Determine the [x, y] coordinate at the center of the cell enclosing the given text.  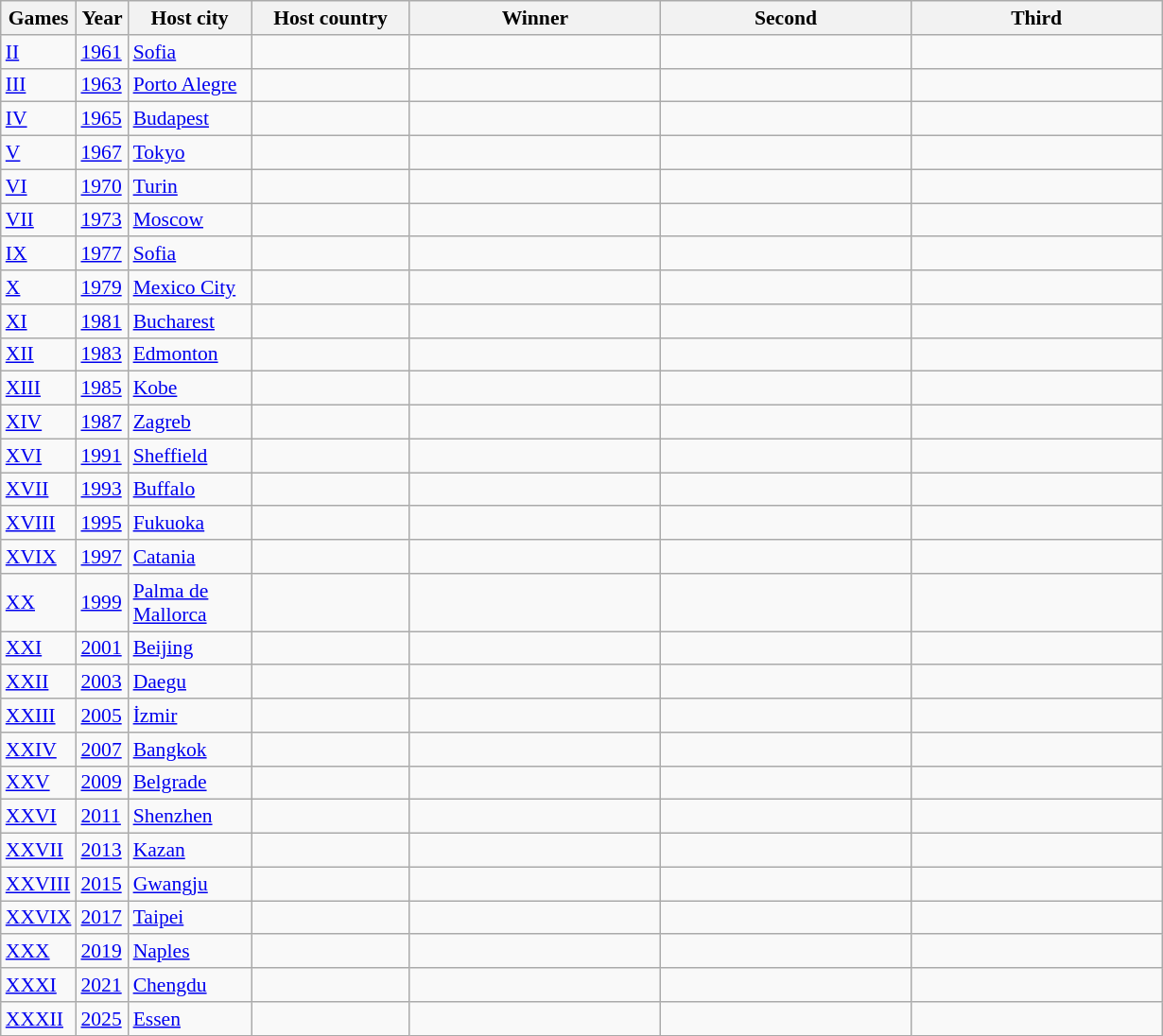
1993 [102, 490]
1983 [102, 354]
1987 [102, 423]
2005 [102, 716]
Porto Alegre [190, 85]
Essen [190, 1019]
2017 [102, 918]
IV [39, 119]
XIII [39, 388]
1995 [102, 524]
Host city [190, 18]
III [39, 85]
İzmir [190, 716]
XII [39, 354]
Taipei [190, 918]
Zagreb [190, 423]
XXIII [39, 716]
XVII [39, 490]
Sheffield [190, 456]
1985 [102, 388]
Belgrade [190, 783]
Third [1036, 18]
Turin [190, 186]
Moscow [190, 220]
1979 [102, 287]
XVIII [39, 524]
2011 [102, 817]
XXX [39, 952]
X [39, 287]
XI [39, 321]
Palma de Mallorca [190, 603]
1963 [102, 85]
Beijing [190, 648]
1965 [102, 119]
1967 [102, 153]
2015 [102, 884]
XXV [39, 783]
Budapest [190, 119]
Naples [190, 952]
2001 [102, 648]
XXVII [39, 851]
Tokyo [190, 153]
XXI [39, 648]
2025 [102, 1019]
1961 [102, 52]
XX [39, 603]
Catania [190, 557]
Bangkok [190, 750]
2007 [102, 750]
XXIV [39, 750]
XIV [39, 423]
XXVI [39, 817]
1977 [102, 254]
Host country [331, 18]
Year [102, 18]
XVIX [39, 557]
2009 [102, 783]
XXII [39, 682]
Buffalo [190, 490]
XXVIX [39, 918]
Gwangju [190, 884]
XXXII [39, 1019]
1999 [102, 603]
2019 [102, 952]
1991 [102, 456]
2013 [102, 851]
Fukuoka [190, 524]
Winner [535, 18]
XXXI [39, 985]
II [39, 52]
Second [785, 18]
Mexico City [190, 287]
Daegu [190, 682]
Bucharest [190, 321]
1981 [102, 321]
VII [39, 220]
V [39, 153]
1973 [102, 220]
IX [39, 254]
1970 [102, 186]
Games [39, 18]
Chengdu [190, 985]
Edmonton [190, 354]
2021 [102, 985]
Kazan [190, 851]
2003 [102, 682]
Shenzhen [190, 817]
XVI [39, 456]
VI [39, 186]
XXVIII [39, 884]
Kobe [190, 388]
1997 [102, 557]
